Find where the given text appears and provide that cell's center as (X, Y) coordinate. 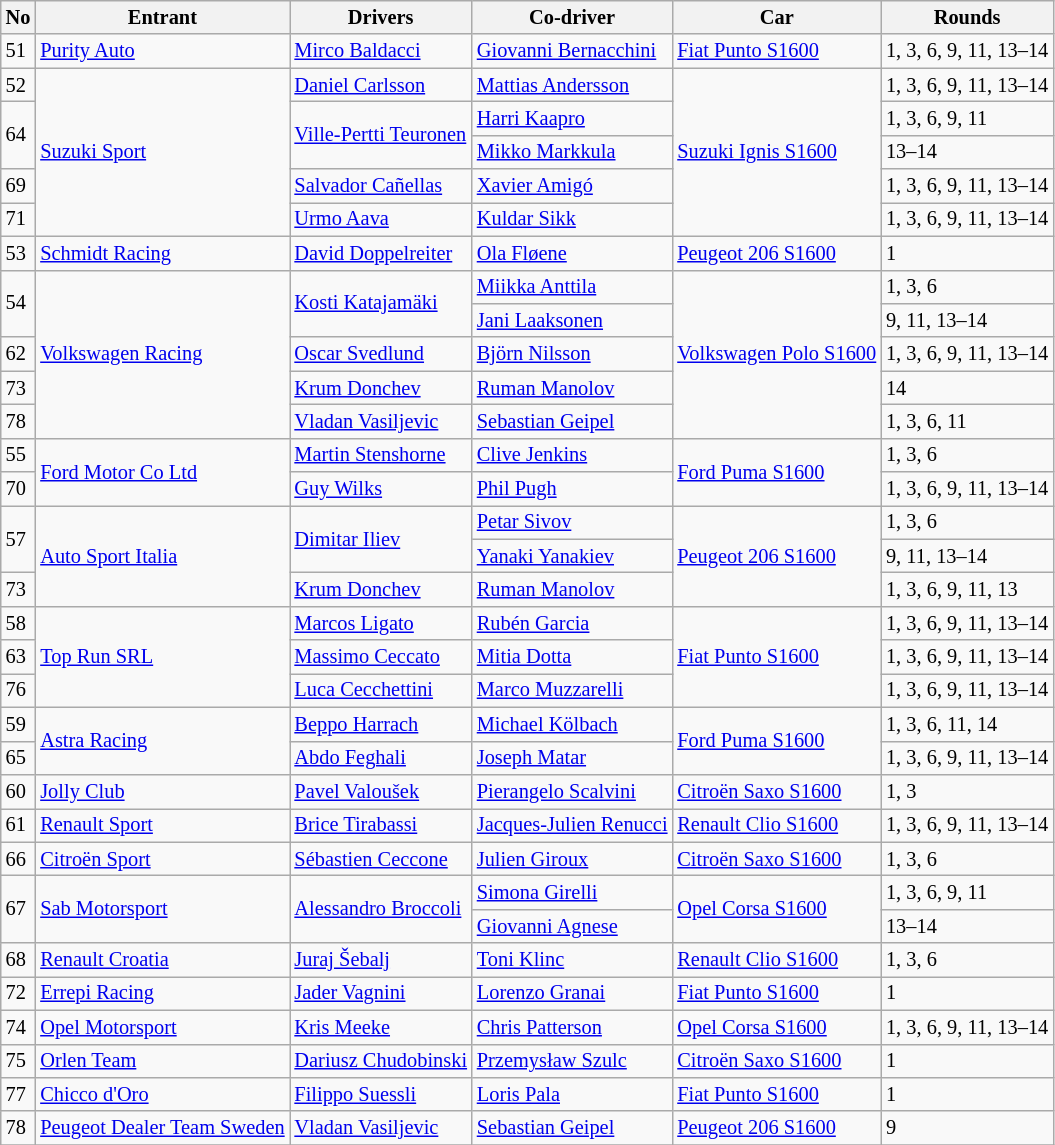
67 (18, 908)
Auto Sport Italia (162, 556)
Salvador Cañellas (381, 186)
Renault Sport (162, 825)
Mitia Dotta (572, 657)
Oscar Svedlund (381, 354)
Guy Wilks (381, 489)
Kuldar Sikk (572, 219)
Jani Laaksonen (572, 320)
Ville-Pertti Teuronen (381, 134)
Chicco d'Oro (162, 1094)
Jacques-Julien Renucci (572, 825)
Massimo Ceccato (381, 657)
Phil Pugh (572, 489)
70 (18, 489)
Miikka Anttila (572, 287)
Jader Vagnini (381, 993)
Mattias Andersson (572, 85)
Jolly Club (162, 791)
14 (967, 388)
68 (18, 960)
74 (18, 1027)
No (18, 17)
Sébastien Ceccone (381, 859)
Lorenzo Granai (572, 993)
Alessandro Broccoli (381, 908)
Ford Motor Co Ltd (162, 472)
58 (18, 623)
Simona Girelli (572, 892)
Urmo Aava (381, 219)
Orlen Team (162, 1061)
Kris Meeke (381, 1027)
Beppo Harrach (381, 724)
71 (18, 219)
1, 3 (967, 791)
Juraj Šebalj (381, 960)
Pierangelo Scalvini (572, 791)
Opel Motorsport (162, 1027)
Purity Auto (162, 51)
Brice Tirabassi (381, 825)
Entrant (162, 17)
Martin Stenshorne (381, 455)
Astra Racing (162, 740)
Dariusz Chudobinski (381, 1061)
Errepi Racing (162, 993)
Rubén Garcia (572, 623)
72 (18, 993)
Xavier Amigó (572, 186)
Yanaki Yanakiev (572, 556)
59 (18, 724)
Daniel Carlsson (381, 85)
Mirco Baldacci (381, 51)
Toni Klinc (572, 960)
Dimitar Iliev (381, 538)
51 (18, 51)
Top Run SRL (162, 656)
64 (18, 134)
60 (18, 791)
9 (967, 1128)
Kosti Katajamäki (381, 304)
Volkswagen Polo S1600 (776, 354)
Giovanni Bernacchini (572, 51)
66 (18, 859)
Loris Pala (572, 1094)
Sab Motorsport (162, 908)
Car (776, 17)
55 (18, 455)
75 (18, 1061)
Citroën Sport (162, 859)
54 (18, 304)
Volkswagen Racing (162, 354)
Peugeot Dealer Team Sweden (162, 1128)
62 (18, 354)
57 (18, 538)
Giovanni Agnese (572, 926)
Clive Jenkins (572, 455)
Michael Kölbach (572, 724)
Suzuki Sport (162, 152)
69 (18, 186)
Rounds (967, 17)
Schmidt Racing (162, 253)
Mikko Markkula (572, 152)
Abdo Feghali (381, 758)
Joseph Matar (572, 758)
Marco Muzzarelli (572, 690)
1, 3, 6, 11 (967, 421)
Marcos Ligato (381, 623)
52 (18, 85)
53 (18, 253)
Julien Giroux (572, 859)
Suzuki Ignis S1600 (776, 152)
65 (18, 758)
Petar Sivov (572, 522)
Przemysław Szulc (572, 1061)
Luca Cecchettini (381, 690)
63 (18, 657)
Björn Nilsson (572, 354)
1, 3, 6, 11, 14 (967, 724)
76 (18, 690)
Filippo Suessli (381, 1094)
Drivers (381, 17)
61 (18, 825)
Harri Kaapro (572, 118)
David Doppelreiter (381, 253)
Renault Croatia (162, 960)
77 (18, 1094)
Chris Patterson (572, 1027)
Ola Fløene (572, 253)
1, 3, 6, 9, 11, 13 (967, 589)
Pavel Valoušek (381, 791)
Co-driver (572, 17)
